Identify which cell holds the provided text, then report its [X, Y] central coordinate. 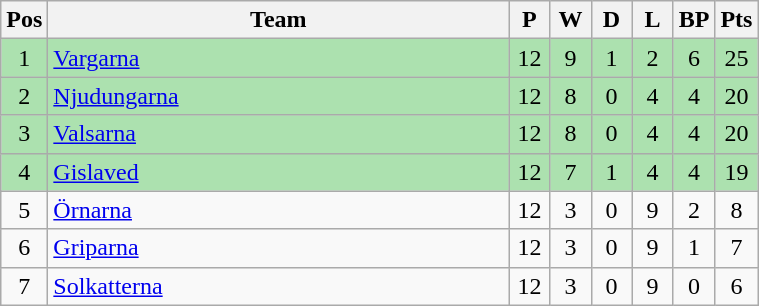
P [530, 20]
L [652, 20]
D [612, 20]
W [570, 20]
Njudungarna [278, 96]
Solkatterna [278, 286]
Valsarna [278, 134]
19 [736, 172]
Vargarna [278, 58]
Gislaved [278, 172]
BP [694, 20]
5 [24, 210]
Pts [736, 20]
25 [736, 58]
Team [278, 20]
Pos [24, 20]
Örnarna [278, 210]
Griparna [278, 248]
